Capture the cell that displays the provided text and extract its (x, y) central coordinate. 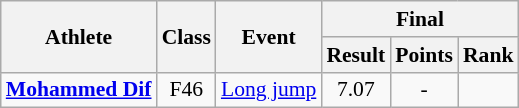
Points (424, 55)
Long jump (268, 90)
Rank (488, 55)
- (424, 90)
7.07 (356, 90)
F46 (186, 90)
Event (268, 36)
Class (186, 36)
Final (420, 19)
Result (356, 55)
Athlete (79, 36)
Mohammed Dif (79, 90)
